Return (x, y) of the center of cell containing provided text 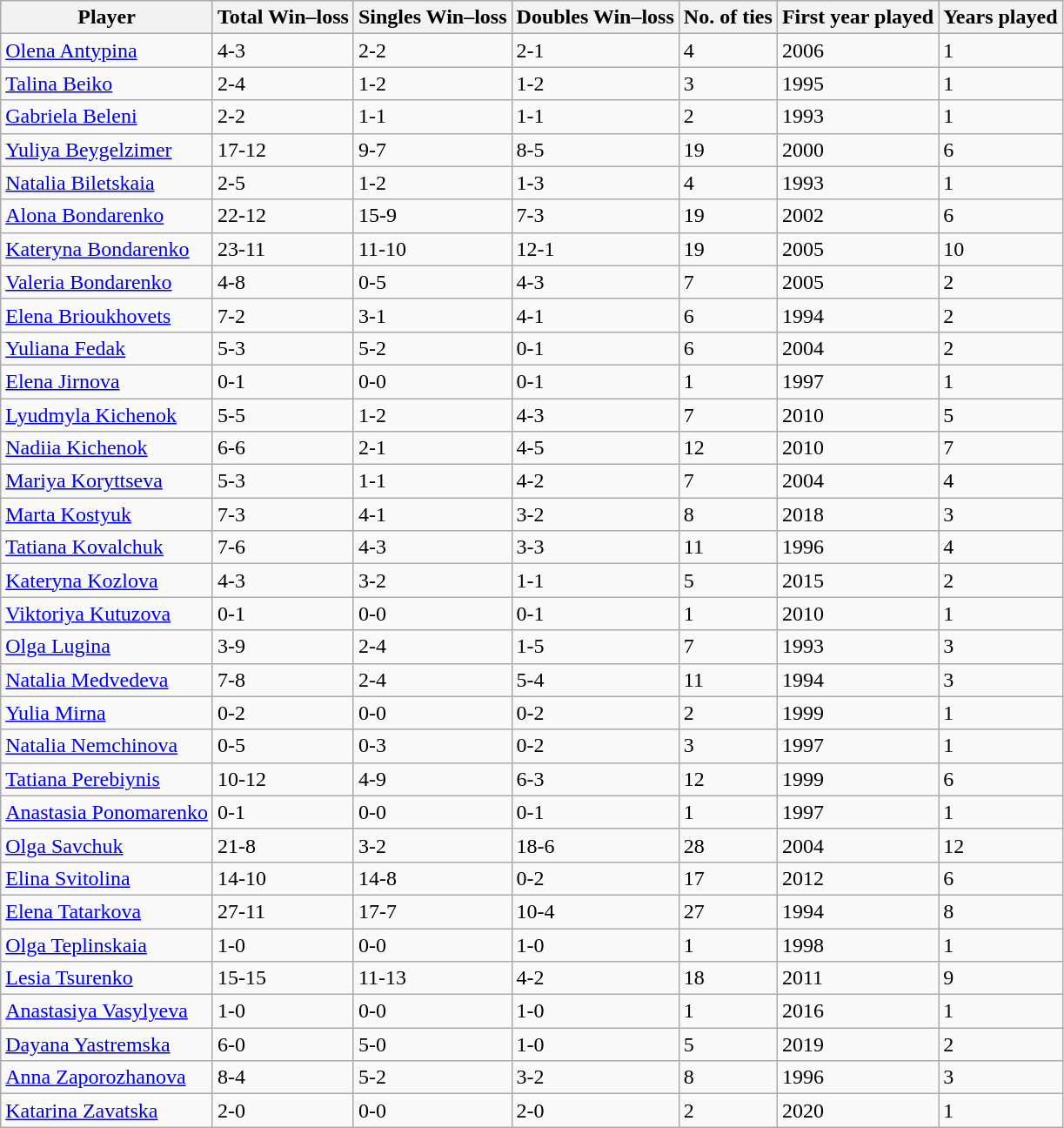
2-5 (283, 183)
11-13 (432, 978)
Yuliya Beygelzimer (107, 150)
4-5 (595, 448)
Years played (1000, 17)
Tatiana Perebiynis (107, 779)
6-3 (595, 779)
Tatiana Kovalchuk (107, 547)
Anastasia Ponomarenko (107, 812)
15-15 (283, 978)
9-7 (432, 150)
8-4 (283, 1078)
Marta Kostyuk (107, 514)
Viktoriya Kutuzova (107, 614)
Katarina Zavatska (107, 1111)
Singles Win–loss (432, 17)
Valeria Bondarenko (107, 282)
2012 (858, 878)
4-8 (283, 282)
2000 (858, 150)
3-1 (432, 315)
6-6 (283, 448)
18-6 (595, 845)
11-10 (432, 249)
27-11 (283, 911)
14-10 (283, 878)
8-5 (595, 150)
17 (727, 878)
Total Win–loss (283, 17)
Natalia Biletskaia (107, 183)
4-9 (432, 779)
7-6 (283, 547)
7-2 (283, 315)
Olga Lugina (107, 647)
10-12 (283, 779)
2002 (858, 216)
No. of ties (727, 17)
6-0 (283, 1044)
5-0 (432, 1044)
Anna Zaporozhanova (107, 1078)
17-12 (283, 150)
Mariya Koryttseva (107, 481)
0-3 (432, 746)
7-8 (283, 680)
9 (1000, 978)
Kateryna Kozlova (107, 581)
17-7 (432, 911)
2018 (858, 514)
1998 (858, 944)
10 (1000, 249)
18 (727, 978)
Elena Tatarkova (107, 911)
5-4 (595, 680)
15-9 (432, 216)
2019 (858, 1044)
3-9 (283, 647)
Alona Bondarenko (107, 216)
Player (107, 17)
1-3 (595, 183)
12-1 (595, 249)
Natalia Nemchinova (107, 746)
23-11 (283, 249)
Kateryna Bondarenko (107, 249)
1995 (858, 84)
Yuliana Fedak (107, 348)
Olga Savchuk (107, 845)
Elina Svitolina (107, 878)
3-3 (595, 547)
Talina Beiko (107, 84)
2011 (858, 978)
Doubles Win–loss (595, 17)
Lesia Tsurenko (107, 978)
Elena Jirnova (107, 381)
1-5 (595, 647)
10-4 (595, 911)
Yulia Mirna (107, 713)
28 (727, 845)
Olena Antypina (107, 50)
27 (727, 911)
Lyudmyla Kichenok (107, 415)
Elena Brioukhovets (107, 315)
Gabriela Beleni (107, 117)
Nadiia Kichenok (107, 448)
2015 (858, 581)
14-8 (432, 878)
2020 (858, 1111)
2016 (858, 1011)
First year played (858, 17)
Dayana Yastremska (107, 1044)
Natalia Medvedeva (107, 680)
21-8 (283, 845)
2006 (858, 50)
Olga Teplinskaia (107, 944)
22-12 (283, 216)
5-5 (283, 415)
Anastasiya Vasylyeva (107, 1011)
